Return the (x, y) coordinate for the center point of the cell that contains the specified text.  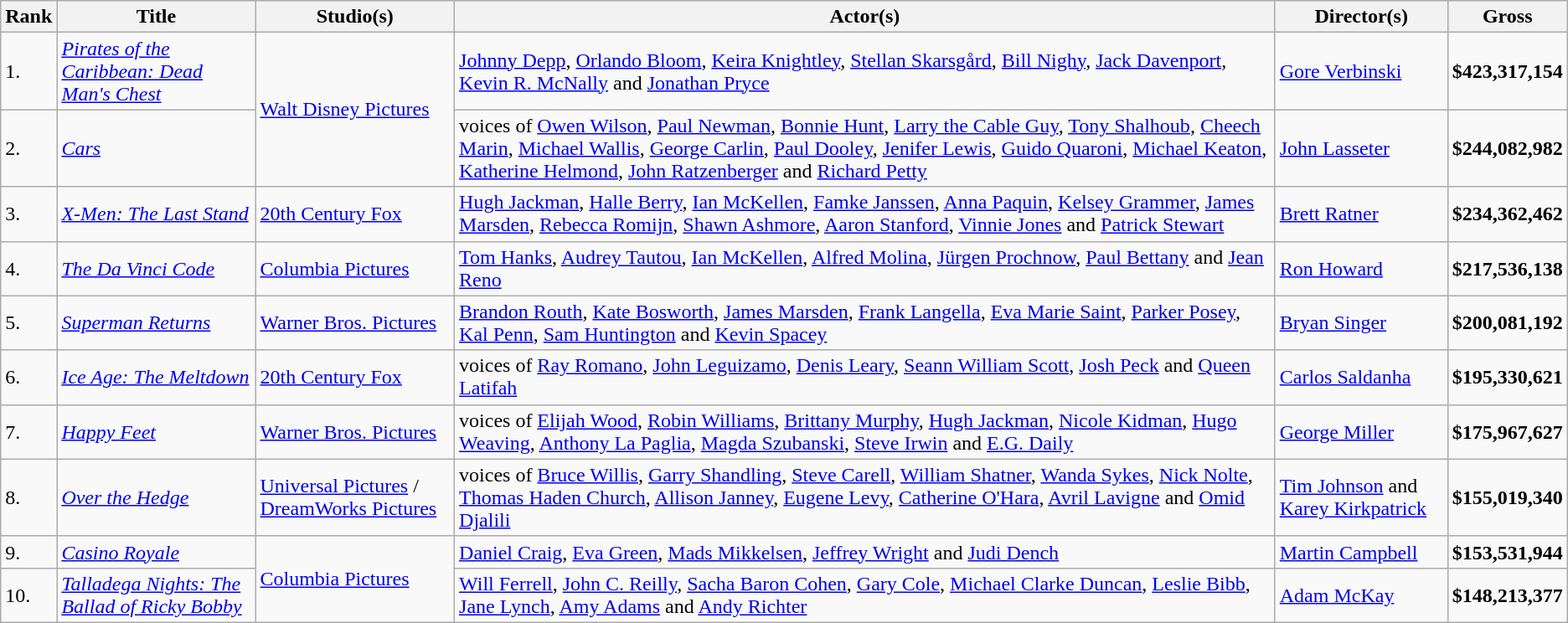
Daniel Craig, Eva Green, Mads Mikkelsen, Jeffrey Wright and Judi Dench (865, 552)
Studio(s) (355, 17)
Bryan Singer (1361, 323)
Brandon Routh, Kate Bosworth, James Marsden, Frank Langella, Eva Marie Saint, Parker Posey, Kal Penn, Sam Huntington and Kevin Spacey (865, 323)
$153,531,944 (1508, 552)
X-Men: The Last Stand (156, 214)
Brett Ratner (1361, 214)
$200,081,192 (1508, 323)
5. (28, 323)
6. (28, 377)
Walt Disney Pictures (355, 110)
Martin Campbell (1361, 552)
Title (156, 17)
8. (28, 497)
Talladega Nights: The Ballad of Ricky Bobby (156, 595)
4. (28, 268)
Adam McKay (1361, 595)
George Miller (1361, 432)
2. (28, 148)
9. (28, 552)
Over the Hedge (156, 497)
$217,536,138 (1508, 268)
Tim Johnson and Karey Kirkpatrick (1361, 497)
Carlos Saldanha (1361, 377)
Happy Feet (156, 432)
Will Ferrell, John C. Reilly, Sacha Baron Cohen, Gary Cole, Michael Clarke Duncan, Leslie Bibb, Jane Lynch, Amy Adams and Andy Richter (865, 595)
$195,330,621 (1508, 377)
$155,019,340 (1508, 497)
Gore Verbinski (1361, 71)
$423,317,154 (1508, 71)
3. (28, 214)
$234,362,462 (1508, 214)
Director(s) (1361, 17)
Superman Returns (156, 323)
Actor(s) (865, 17)
Universal Pictures / DreamWorks Pictures (355, 497)
Ice Age: The Meltdown (156, 377)
1. (28, 71)
John Lasseter (1361, 148)
Casino Royale (156, 552)
7. (28, 432)
Pirates of the Caribbean: Dead Man's Chest (156, 71)
$148,213,377 (1508, 595)
Cars (156, 148)
$175,967,627 (1508, 432)
voices of Ray Romano, John Leguizamo, Denis Leary, Seann William Scott, Josh Peck and Queen Latifah (865, 377)
$244,082,982 (1508, 148)
Ron Howard (1361, 268)
10. (28, 595)
Rank (28, 17)
Tom Hanks, Audrey Tautou, Ian McKellen, Alfred Molina, Jürgen Prochnow, Paul Bettany and Jean Reno (865, 268)
The Da Vinci Code (156, 268)
Gross (1508, 17)
Johnny Depp, Orlando Bloom, Keira Knightley, Stellan Skarsgård, Bill Nighy, Jack Davenport, Kevin R. McNally and Jonathan Pryce (865, 71)
